Output the (X, Y) coordinate of the center of the cell containing the given text.  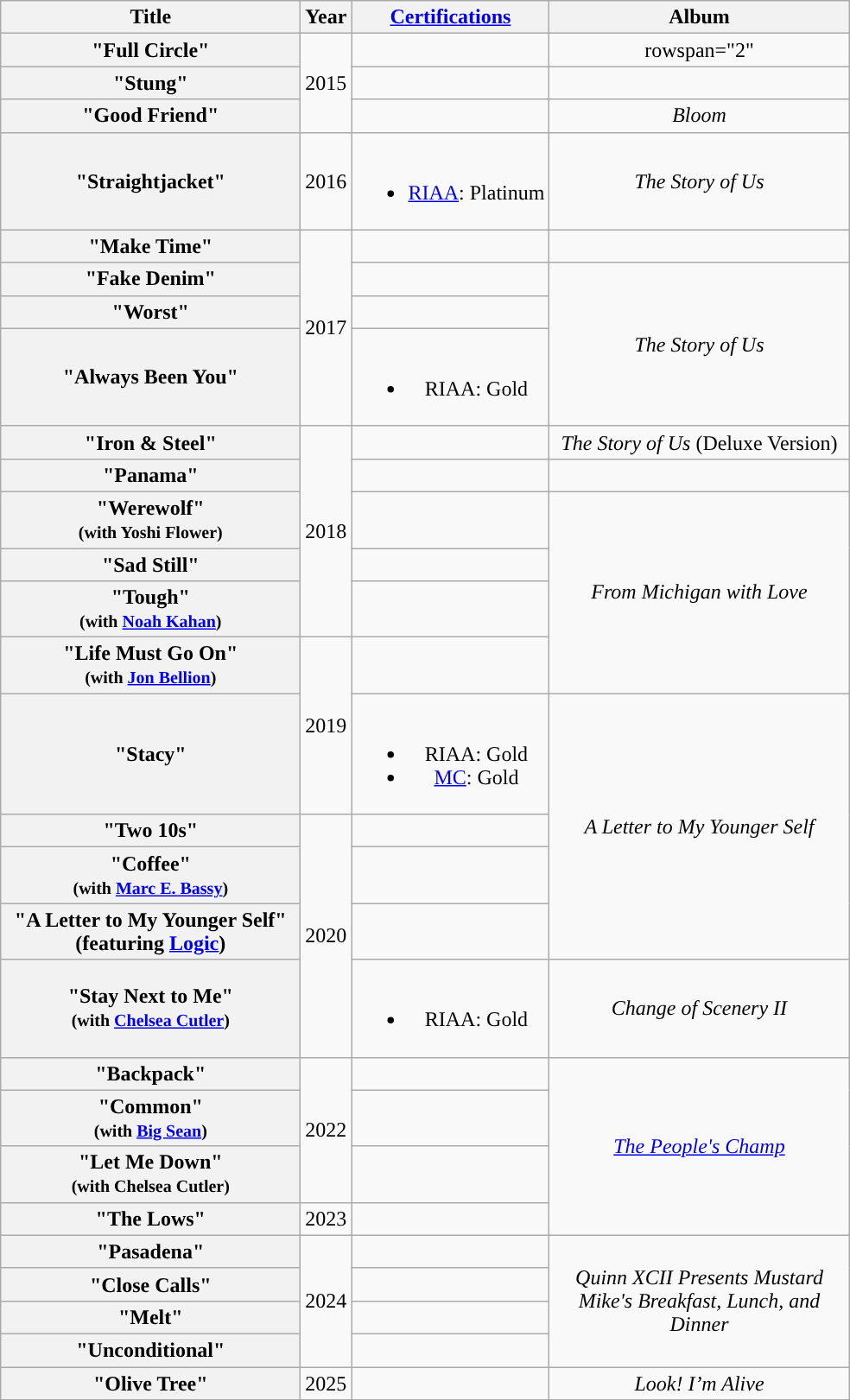
2018 (327, 531)
2015 (327, 83)
"The Lows" (150, 1219)
"A Letter to My Younger Self"(featuring Logic) (150, 931)
"Stay Next to Me"(with Chelsea Cutler) (150, 1009)
"Make Time" (150, 246)
"Sad Still" (150, 564)
Look! I’m Alive (700, 1383)
Bloom (700, 116)
"Fake Denim" (150, 279)
"Pasadena" (150, 1251)
"Backpack" (150, 1074)
Certifications (451, 17)
2017 (327, 328)
"Life Must Go On"(with Jon Bellion) (150, 665)
Year (327, 17)
"Iron & Steel" (150, 442)
"Straightjacket" (150, 181)
2020 (327, 936)
rowspan="2" (700, 50)
Album (700, 17)
"Stung" (150, 83)
"Melt" (150, 1317)
"Good Friend" (150, 116)
"Coffee"(with Marc E. Bassy) (150, 876)
The Story of Us (Deluxe Version) (700, 442)
RIAA: GoldMC: Gold (451, 754)
"Always Been You" (150, 377)
"Panama" (150, 475)
"Close Calls" (150, 1284)
"Werewolf" (with Yoshi Flower) (150, 520)
"Stacy" (150, 754)
RIAA: Platinum (451, 181)
"Common"(with Big Sean) (150, 1118)
"Unconditional" (150, 1350)
The People's Champ (700, 1146)
"Worst" (150, 312)
2023 (327, 1219)
2024 (327, 1301)
2019 (327, 725)
2016 (327, 181)
A Letter to My Younger Self (700, 827)
"Two 10s" (150, 831)
"Full Circle" (150, 50)
Quinn XCII Presents Mustard Mike's Breakfast, Lunch, and Dinner (700, 1301)
2022 (327, 1130)
2025 (327, 1383)
From Michigan with Love (700, 592)
Title (150, 17)
Change of Scenery II (700, 1009)
"Let Me Down"(with Chelsea Cutler) (150, 1175)
"Olive Tree" (150, 1383)
"Tough"(with Noah Kahan) (150, 610)
